Determine the (X, Y) coordinate at the center of the cell enclosing the given text.  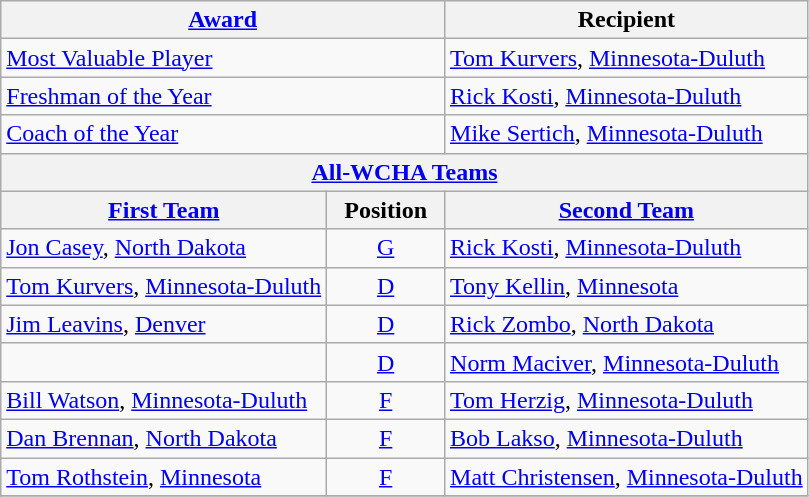
Award (223, 20)
Tom Herzig, Minnesota-Duluth (627, 400)
Bob Lakso, Minnesota-Duluth (627, 438)
Norm Maciver, Minnesota-Duluth (627, 362)
Position (386, 210)
Bill Watson, Minnesota-Duluth (164, 400)
All-WCHA Teams (404, 172)
First Team (164, 210)
Tom Rothstein, Minnesota (164, 477)
Jon Casey, North Dakota (164, 248)
Mike Sertich, Minnesota-Duluth (627, 134)
Dan Brennan, North Dakota (164, 438)
Coach of the Year (223, 134)
Freshman of the Year (223, 96)
Recipient (627, 20)
Jim Leavins, Denver (164, 324)
Second Team (627, 210)
G (386, 248)
Matt Christensen, Minnesota-Duluth (627, 477)
Rick Zombo, North Dakota (627, 324)
Most Valuable Player (223, 58)
Tony Kellin, Minnesota (627, 286)
